Output the [X, Y] coordinate of the center of the cell containing the given text.  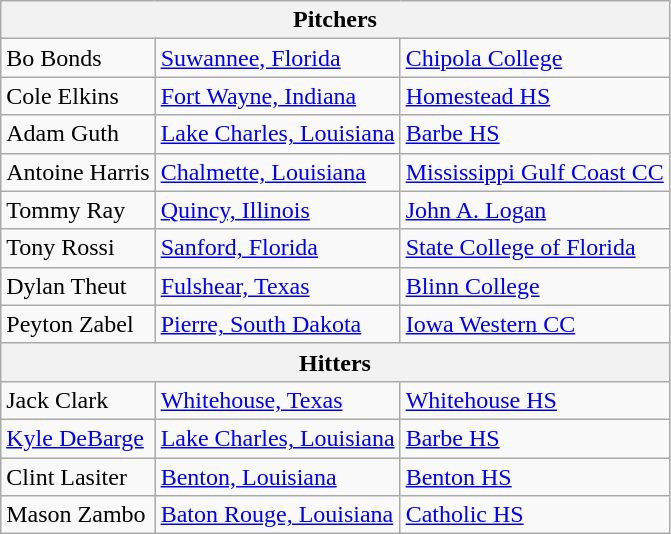
Whitehouse HS [534, 400]
Mississippi Gulf Coast CC [534, 172]
Bo Bonds [78, 58]
Antoine Harris [78, 172]
Iowa Western CC [534, 324]
Clint Lasiter [78, 477]
Pitchers [335, 20]
Cole Elkins [78, 96]
Adam Guth [78, 134]
Peyton Zabel [78, 324]
Fulshear, Texas [278, 286]
Homestead HS [534, 96]
Fort Wayne, Indiana [278, 96]
Kyle DeBarge [78, 438]
Catholic HS [534, 515]
Chalmette, Louisiana [278, 172]
Jack Clark [78, 400]
Pierre, South Dakota [278, 324]
Benton, Louisiana [278, 477]
Whitehouse, Texas [278, 400]
State College of Florida [534, 248]
Sanford, Florida [278, 248]
Tommy Ray [78, 210]
Mason Zambo [78, 515]
Quincy, Illinois [278, 210]
Baton Rouge, Louisiana [278, 515]
Blinn College [534, 286]
John A. Logan [534, 210]
Dylan Theut [78, 286]
Chipola College [534, 58]
Tony Rossi [78, 248]
Suwannee, Florida [278, 58]
Hitters [335, 362]
Benton HS [534, 477]
